Identify which cell holds the provided text, then report its [x, y] central coordinate. 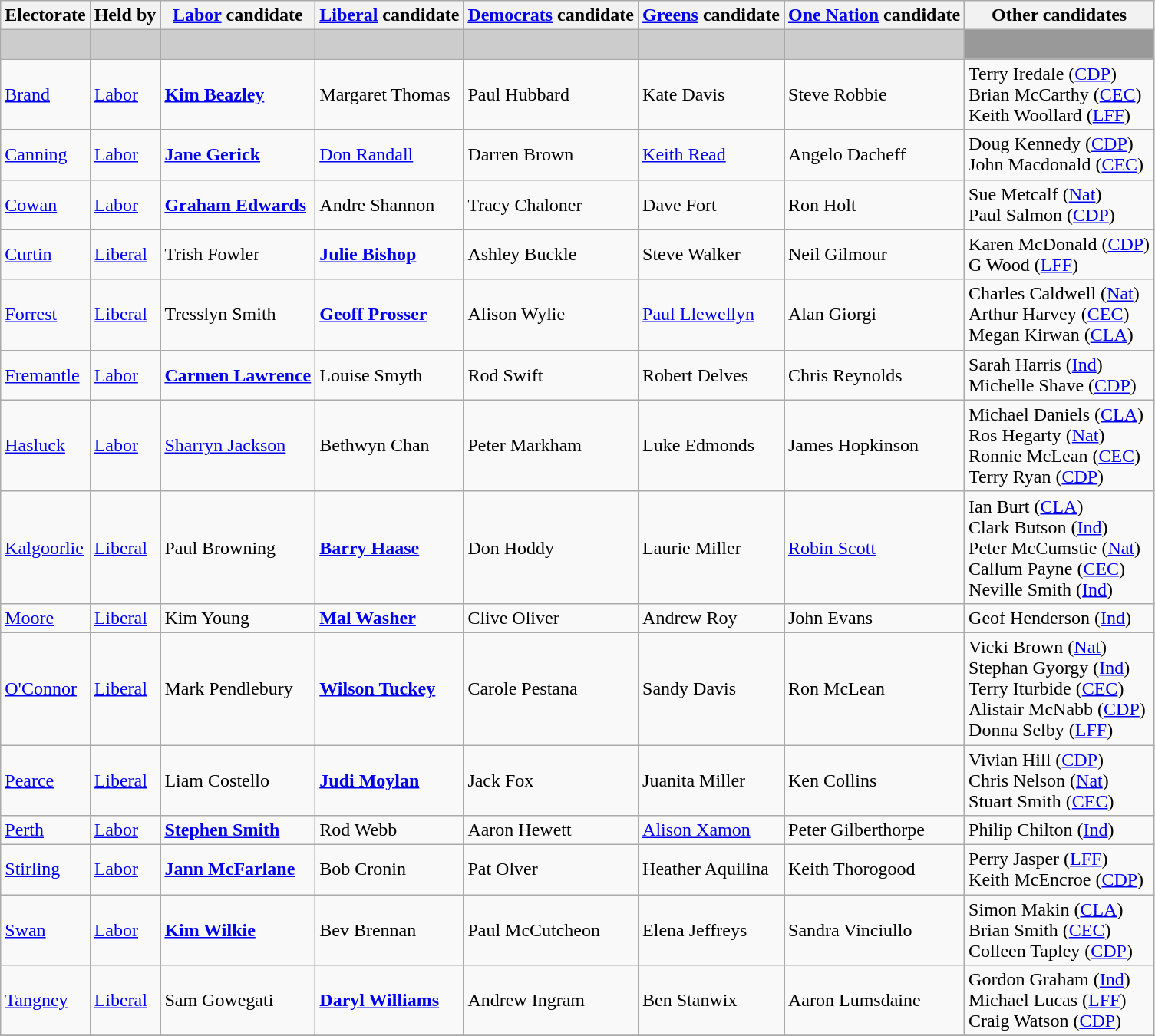
Greens candidate [711, 15]
Stirling [45, 870]
Held by [125, 15]
Terry Iredale (CDP)Brian McCarthy (CEC)Keith Woollard (LFF) [1059, 94]
Mal Washer [390, 618]
Doug Kennedy (CDP)John Macdonald (CEC) [1059, 155]
Electorate [45, 15]
Bev Brennan [390, 930]
Labor candidate [238, 15]
Ashley Buckle [551, 255]
Ron McLean [875, 688]
Simon Makin (CLA)Brian Smith (CEC)Colleen Tapley (CDP) [1059, 930]
Brand [45, 94]
Sandy Davis [711, 688]
Stephen Smith [238, 830]
Curtin [45, 255]
Laurie Miller [711, 547]
Ben Stanwix [711, 1001]
Alison Wylie [551, 315]
Ken Collins [875, 780]
Forrest [45, 315]
Paul Browning [238, 547]
Keith Thorogood [875, 870]
Hasluck [45, 445]
Neil Gilmour [875, 255]
Sarah Harris (Ind)Michelle Shave (CDP) [1059, 374]
Democrats candidate [551, 15]
Michael Daniels (CLA)Ros Hegarty (Nat)Ronnie McLean (CEC)Terry Ryan (CDP) [1059, 445]
Tracy Chaloner [551, 204]
Daryl Williams [390, 1001]
Liam Costello [238, 780]
Alan Giorgi [875, 315]
Perth [45, 830]
Chris Reynolds [875, 374]
Sharryn Jackson [238, 445]
Trish Fowler [238, 255]
Jane Gerick [238, 155]
Carmen Lawrence [238, 374]
Alison Xamon [711, 830]
Ian Burt (CLA)Clark Butson (Ind)Peter McCumstie (Nat)Callum Payne (CEC)Neville Smith (Ind) [1059, 547]
Juanita Miller [711, 780]
Moore [45, 618]
Charles Caldwell (Nat)Arthur Harvey (CEC)Megan Kirwan (CLA) [1059, 315]
Canning [45, 155]
Andrew Ingram [551, 1001]
Luke Edmonds [711, 445]
Peter Markham [551, 445]
Fremantle [45, 374]
Rod Webb [390, 830]
Tresslyn Smith [238, 315]
Other candidates [1059, 15]
Dave Fort [711, 204]
Robin Scott [875, 547]
Swan [45, 930]
Sue Metcalf (Nat)Paul Salmon (CDP) [1059, 204]
Gordon Graham (Ind)Michael Lucas (LFF)Craig Watson (CDP) [1059, 1001]
Andrew Roy [711, 618]
Elena Jeffreys [711, 930]
Keith Read [711, 155]
Kim Beazley [238, 94]
Aaron Hewett [551, 830]
Aaron Lumsdaine [875, 1001]
Paul Llewellyn [711, 315]
Karen McDonald (CDP)G Wood (LFF) [1059, 255]
O'Connor [45, 688]
Graham Edwards [238, 204]
Bethwyn Chan [390, 445]
Kim Wilkie [238, 930]
Mark Pendlebury [238, 688]
Vicki Brown (Nat)Stephan Gyorgy (Ind)Terry Iturbide (CEC)Alistair McNabb (CDP)Donna Selby (LFF) [1059, 688]
Clive Oliver [551, 618]
Darren Brown [551, 155]
Steve Robbie [875, 94]
Carole Pestana [551, 688]
Kate Davis [711, 94]
Steve Walker [711, 255]
Robert Delves [711, 374]
Bob Cronin [390, 870]
One Nation candidate [875, 15]
Sandra Vinciullo [875, 930]
Pearce [45, 780]
Julie Bishop [390, 255]
Kim Young [238, 618]
Angelo Dacheff [875, 155]
Tangney [45, 1001]
Louise Smyth [390, 374]
Vivian Hill (CDP)Chris Nelson (Nat)Stuart Smith (CEC) [1059, 780]
Margaret Thomas [390, 94]
Barry Haase [390, 547]
Geof Henderson (Ind) [1059, 618]
Peter Gilberthorpe [875, 830]
Paul Hubbard [551, 94]
Wilson Tuckey [390, 688]
Philip Chilton (Ind) [1059, 830]
Don Hoddy [551, 547]
Paul McCutcheon [551, 930]
Sam Gowegati [238, 1001]
John Evans [875, 618]
Andre Shannon [390, 204]
Perry Jasper (LFF)Keith McEncroe (CDP) [1059, 870]
Jack Fox [551, 780]
Ron Holt [875, 204]
Kalgoorlie [45, 547]
Geoff Prosser [390, 315]
Jann McFarlane [238, 870]
Liberal candidate [390, 15]
Cowan [45, 204]
Rod Swift [551, 374]
Judi Moylan [390, 780]
Heather Aquilina [711, 870]
James Hopkinson [875, 445]
Pat Olver [551, 870]
Don Randall [390, 155]
